Scan for the cell matching the given text and deliver its (X, Y) coordinate at center. 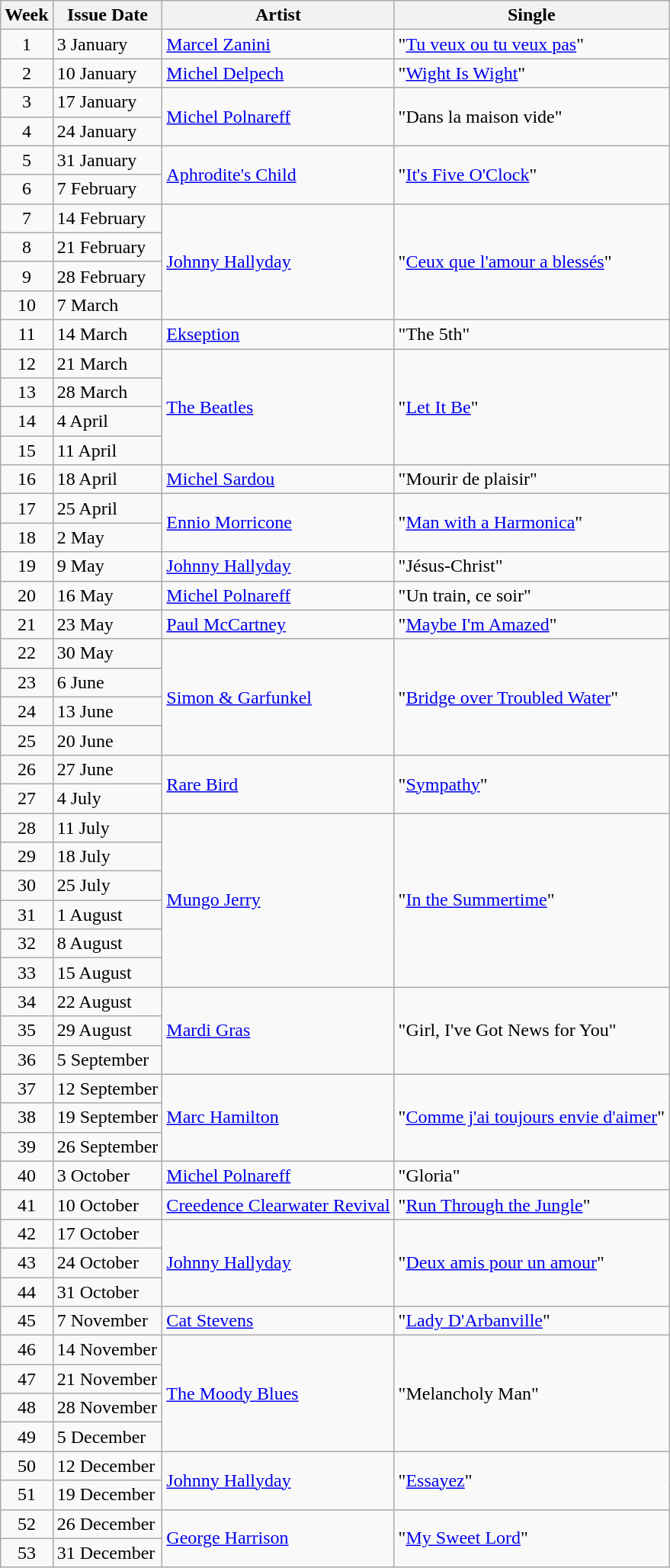
Single (532, 15)
34 (27, 1002)
26 (27, 769)
10 January (107, 73)
33 (27, 973)
24 October (107, 1262)
19 (27, 566)
14 February (107, 218)
16 May (107, 595)
35 (27, 1031)
1 (27, 44)
31 (27, 915)
7 November (107, 1321)
"It's Five O'Clock" (532, 175)
15 (27, 451)
7 February (107, 189)
45 (27, 1321)
"Essayez" (532, 1480)
"Girl, I've Got News for You" (532, 1031)
2 (27, 73)
Creedence Clearwater Revival (278, 1204)
39 (27, 1146)
11 April (107, 451)
Simon & Garfunkel (278, 697)
28 March (107, 393)
6 (27, 189)
21 November (107, 1379)
3 January (107, 44)
Artist (278, 15)
49 (27, 1437)
9 (27, 276)
52 (27, 1524)
20 (27, 595)
"Let It Be" (532, 407)
5 December (107, 1437)
The Moody Blues (278, 1393)
19 December (107, 1495)
The Beatles (278, 407)
Issue Date (107, 15)
42 (27, 1233)
18 April (107, 479)
28 November (107, 1408)
Michel Sardou (278, 479)
1 August (107, 915)
"Sympathy" (532, 784)
Mungo Jerry (278, 899)
"Maybe I'm Amazed" (532, 624)
31 October (107, 1292)
51 (27, 1495)
44 (27, 1292)
19 September (107, 1117)
23 May (107, 624)
18 (27, 537)
"Wight Is Wight" (532, 73)
13 (27, 393)
53 (27, 1553)
29 August (107, 1031)
"Un train, ce soir" (532, 595)
12 (27, 364)
23 (27, 682)
3 October (107, 1175)
"Lady D'Arbanville" (532, 1321)
13 June (107, 711)
Ennio Morricone (278, 523)
5 September (107, 1060)
18 July (107, 857)
5 (27, 160)
12 September (107, 1089)
"Jésus-Christ" (532, 566)
28 (27, 827)
26 December (107, 1524)
"Tu veux ou tu veux pas" (532, 44)
11 July (107, 827)
"Melancholy Man" (532, 1393)
30 (27, 886)
17 October (107, 1233)
17 January (107, 102)
31 January (107, 160)
Mardi Gras (278, 1031)
"Comme j'ai toujours envie d'aimer" (532, 1117)
George Harrison (278, 1538)
Paul McCartney (278, 624)
26 September (107, 1146)
Cat Stevens (278, 1321)
14 March (107, 334)
41 (27, 1204)
"The 5th" (532, 334)
21 February (107, 247)
36 (27, 1060)
Rare Bird (278, 784)
"Run Through the Jungle" (532, 1204)
4 April (107, 422)
Michel Delpech (278, 73)
"Bridge over Troubled Water" (532, 697)
8 (27, 247)
14 November (107, 1350)
17 (27, 508)
"Deux amis pour un amour" (532, 1262)
7 March (107, 305)
"Man with a Harmonica" (532, 523)
Week (27, 15)
10 (27, 305)
29 (27, 857)
46 (27, 1350)
32 (27, 944)
12 December (107, 1466)
"Dans la maison vide" (532, 117)
25 July (107, 886)
4 (27, 131)
6 June (107, 682)
27 (27, 798)
"My Sweet Lord" (532, 1538)
11 (27, 334)
30 May (107, 653)
"Ceux que l'amour a blessés" (532, 261)
20 June (107, 740)
"Mourir de plaisir" (532, 479)
48 (27, 1408)
14 (27, 422)
Ekseption (278, 334)
28 February (107, 276)
10 October (107, 1204)
Marc Hamilton (278, 1117)
7 (27, 218)
47 (27, 1379)
22 (27, 653)
Marcel Zanini (278, 44)
22 August (107, 1002)
3 (27, 102)
"Gloria" (532, 1175)
21 March (107, 364)
25 (27, 740)
"In the Summertime" (532, 899)
Aphrodite's Child (278, 175)
38 (27, 1117)
4 July (107, 798)
2 May (107, 537)
8 August (107, 944)
24 (27, 711)
31 December (107, 1553)
21 (27, 624)
9 May (107, 566)
40 (27, 1175)
16 (27, 479)
24 January (107, 131)
15 August (107, 973)
50 (27, 1466)
43 (27, 1262)
27 June (107, 769)
25 April (107, 508)
37 (27, 1089)
